Find where the given text appears and provide that cell's center as (x, y) coordinate. 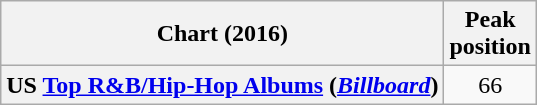
Peakposition (490, 34)
US Top R&B/Hip-Hop Albums (Billboard) (222, 85)
66 (490, 85)
Chart (2016) (222, 34)
